Provide the (X, Y) coordinate of the cell's center where the given text is located.  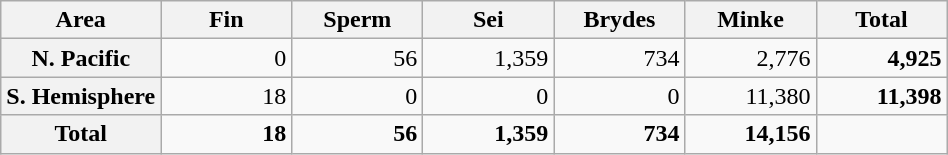
11,380 (750, 96)
2,776 (750, 58)
S. Hemisphere (81, 96)
11,398 (882, 96)
Minke (750, 20)
Area (81, 20)
Fin (226, 20)
N. Pacific (81, 58)
14,156 (750, 134)
Sei (488, 20)
Brydes (620, 20)
4,925 (882, 58)
Sperm (358, 20)
